Pinpoint the cell where the given text exists, returning its [x, y] midpoint coordinate. 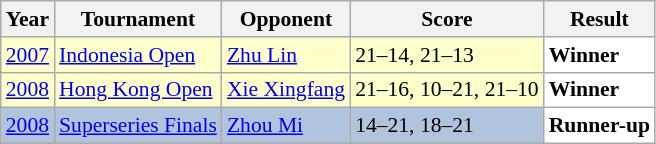
Zhou Mi [286, 126]
Xie Xingfang [286, 90]
Zhu Lin [286, 55]
2007 [28, 55]
Score [447, 19]
Indonesia Open [138, 55]
Opponent [286, 19]
14–21, 18–21 [447, 126]
Year [28, 19]
21–16, 10–21, 21–10 [447, 90]
Runner-up [600, 126]
Superseries Finals [138, 126]
21–14, 21–13 [447, 55]
Hong Kong Open [138, 90]
Tournament [138, 19]
Result [600, 19]
